Capture the cell that displays the provided text and extract its [x, y] central coordinate. 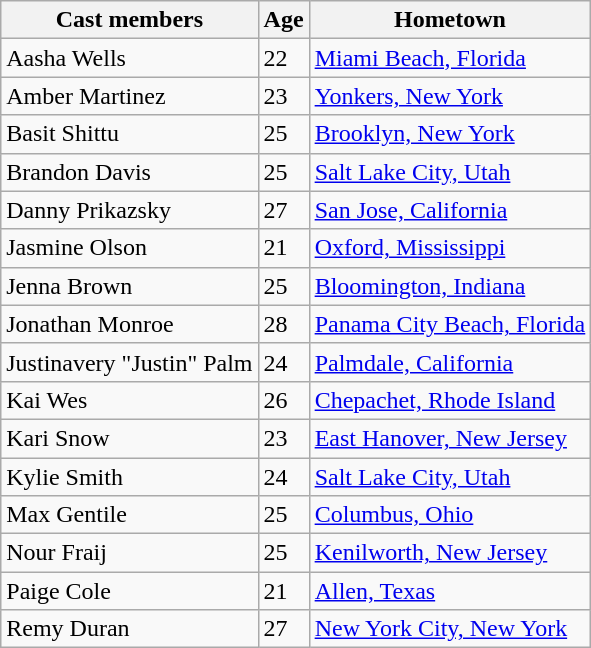
Remy Duran [130, 629]
28 [284, 324]
22 [284, 58]
Oxford, Mississippi [450, 248]
Danny Prikazsky [130, 210]
Bloomington, Indiana [450, 286]
Chepachet, Rhode Island [450, 400]
New York City, New York [450, 629]
San Jose, California [450, 210]
Jasmine Olson [130, 248]
Cast members [130, 20]
Amber Martinez [130, 96]
Columbus, Ohio [450, 515]
Kai Wes [130, 400]
Yonkers, New York [450, 96]
East Hanover, New Jersey [450, 438]
Allen, Texas [450, 591]
Kenilworth, New Jersey [450, 553]
Panama City Beach, Florida [450, 324]
26 [284, 400]
Brandon Davis [130, 172]
Nour Fraij [130, 553]
Age [284, 20]
Miami Beach, Florida [450, 58]
Brooklyn, New York [450, 134]
Kari Snow [130, 438]
Basit Shittu [130, 134]
Justinavery "Justin" Palm [130, 362]
Aasha Wells [130, 58]
Paige Cole [130, 591]
Kylie Smith [130, 477]
Jenna Brown [130, 286]
Palmdale, California [450, 362]
Jonathan Monroe [130, 324]
Hometown [450, 20]
Max Gentile [130, 515]
